Search for the cell housing the specified text and yield its (x, y) center coordinate. 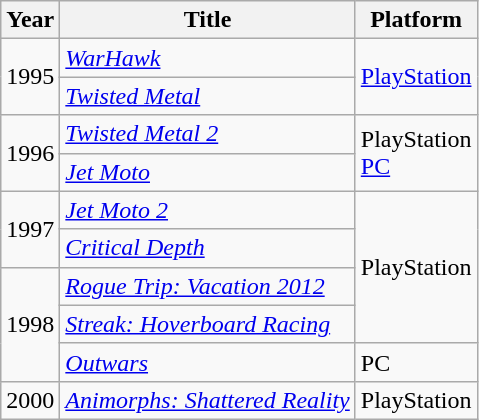
Twisted Metal 2 (208, 134)
Jet Moto (208, 172)
Twisted Metal (208, 96)
Rogue Trip: Vacation 2012 (208, 286)
WarHawk (208, 58)
Title (208, 20)
1996 (30, 153)
Streak: Hoverboard Racing (208, 324)
Outwars (208, 362)
1998 (30, 324)
Critical Depth (208, 248)
Jet Moto 2 (208, 210)
2000 (30, 400)
PlayStationPC (416, 153)
Year (30, 20)
1997 (30, 229)
1995 (30, 77)
Animorphs: Shattered Reality (208, 400)
PC (416, 362)
Platform (416, 20)
